Determine the [x, y] coordinate at the center of the cell enclosing the given text.  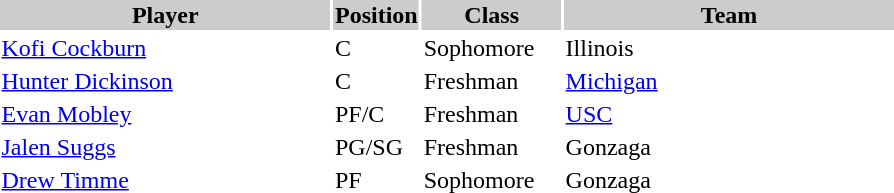
Kofi Cockburn [165, 48]
Class [492, 15]
USC [729, 114]
PG/SG [376, 147]
Hunter Dickinson [165, 81]
Player [165, 15]
Team [729, 15]
Evan Mobley [165, 114]
Michigan [729, 81]
PF/C [376, 114]
Gonzaga [729, 147]
Sophomore [492, 48]
Jalen Suggs [165, 147]
Illinois [729, 48]
Position [376, 15]
